For the text-containing cell, return its midpoint in [X, Y] coordinate format. 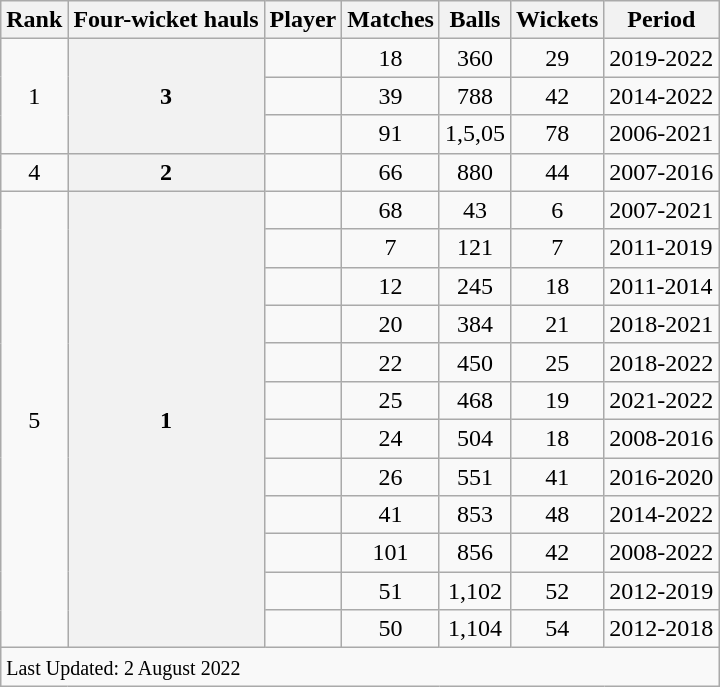
2012-2019 [662, 591]
1,5,05 [474, 134]
2019-2022 [662, 58]
245 [474, 286]
Balls [474, 20]
19 [556, 400]
2011-2019 [662, 248]
853 [474, 515]
2007-2021 [662, 210]
788 [474, 96]
1,104 [474, 629]
Player [303, 20]
2018-2022 [662, 362]
2007-2016 [662, 172]
2 [166, 172]
2021-2022 [662, 400]
6 [556, 210]
Wickets [556, 20]
66 [391, 172]
3 [166, 96]
101 [391, 553]
1,102 [474, 591]
384 [474, 324]
44 [556, 172]
Matches [391, 20]
4 [34, 172]
91 [391, 134]
2012-2018 [662, 629]
2018-2021 [662, 324]
24 [391, 438]
2006-2021 [662, 134]
22 [391, 362]
Last Updated: 2 August 2022 [360, 667]
504 [474, 438]
880 [474, 172]
26 [391, 477]
52 [556, 591]
5 [34, 420]
Four-wicket hauls [166, 20]
12 [391, 286]
2011-2014 [662, 286]
360 [474, 58]
121 [474, 248]
51 [391, 591]
50 [391, 629]
29 [556, 58]
2008-2016 [662, 438]
856 [474, 553]
Rank [34, 20]
468 [474, 400]
551 [474, 477]
450 [474, 362]
78 [556, 134]
2008-2022 [662, 553]
21 [556, 324]
68 [391, 210]
20 [391, 324]
43 [474, 210]
54 [556, 629]
48 [556, 515]
39 [391, 96]
2016-2020 [662, 477]
Period [662, 20]
